From the cell containing the given text, extract its center point as (x, y) coordinate. 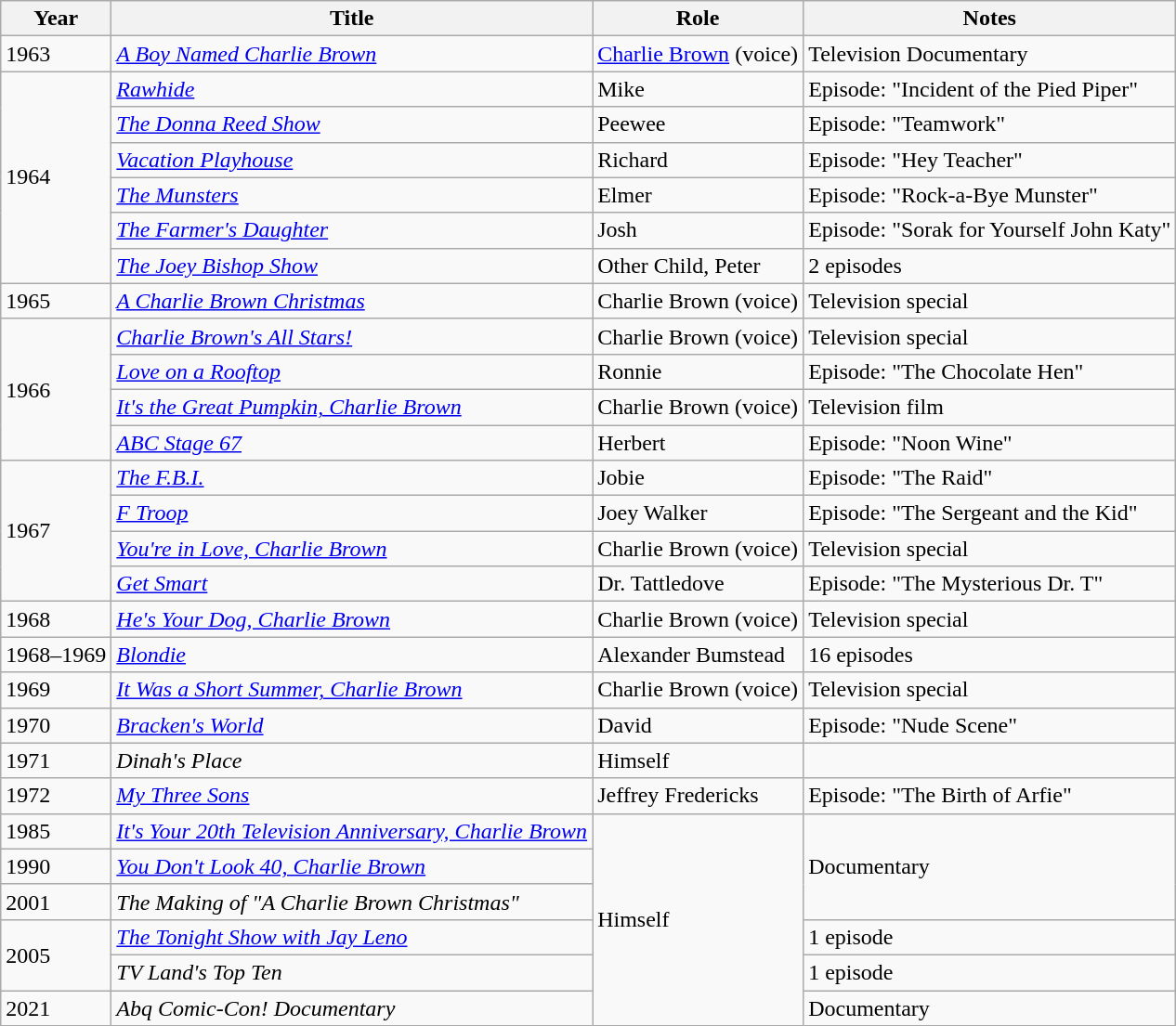
Josh (699, 230)
You're in Love, Charlie Brown (352, 549)
The Donna Reed Show (352, 124)
It's Your 20th Television Anniversary, Charlie Brown (352, 831)
Elmer (699, 195)
Dinah's Place (352, 760)
The Farmer's Daughter (352, 230)
16 episodes (990, 655)
Get Smart (352, 584)
1970 (56, 725)
A Boy Named Charlie Brown (352, 54)
Episode: "The Mysterious Dr. T" (990, 584)
1965 (56, 301)
Year (56, 19)
1963 (56, 54)
1968 (56, 619)
The Tonight Show with Jay Leno (352, 937)
Episode: "Teamwork" (990, 124)
Joey Walker (699, 513)
F Troop (352, 513)
Love on a Rooftop (352, 371)
1968–1969 (56, 655)
Episode: "The Chocolate Hen" (990, 371)
Vacation Playhouse (352, 160)
Television Documentary (990, 54)
Episode: "Sorak for Yourself John Katy" (990, 230)
Role (699, 19)
Other Child, Peter (699, 266)
Mike (699, 89)
2 episodes (990, 266)
The Joey Bishop Show (352, 266)
Blondie (352, 655)
Jobie (699, 478)
Episode: "Incident of the Pied Piper" (990, 89)
A Charlie Brown Christmas (352, 301)
Episode: "Noon Wine" (990, 443)
Episode: "The Birth of Arfie" (990, 796)
Peewee (699, 124)
2021 (56, 1007)
Rawhide (352, 89)
David (699, 725)
Jeffrey Fredericks (699, 796)
Episode: "Nude Scene" (990, 725)
Episode: "Hey Teacher" (990, 160)
It Was a Short Summer, Charlie Brown (352, 690)
Episode: "Rock-a-Bye Munster" (990, 195)
Television film (990, 407)
The Making of "A Charlie Brown Christmas" (352, 902)
1972 (56, 796)
Notes (990, 19)
Episode: "The Sergeant and the Kid" (990, 513)
2005 (56, 955)
Episode: "The Raid" (990, 478)
Herbert (699, 443)
Alexander Bumstead (699, 655)
My Three Sons (352, 796)
TV Land's Top Ten (352, 972)
The Munsters (352, 195)
1985 (56, 831)
Charlie Brown's All Stars! (352, 336)
1964 (56, 177)
Dr. Tattledove (699, 584)
Abq Comic-Con! Documentary (352, 1007)
Ronnie (699, 371)
Richard (699, 160)
Bracken's World (352, 725)
1971 (56, 760)
Title (352, 19)
1990 (56, 866)
2001 (56, 902)
1969 (56, 690)
It's the Great Pumpkin, Charlie Brown (352, 407)
The F.B.I. (352, 478)
He's Your Dog, Charlie Brown (352, 619)
ABC Stage 67 (352, 443)
1967 (56, 531)
1966 (56, 389)
You Don't Look 40, Charlie Brown (352, 866)
